Provide the (x, y) coordinate of the cell's center where the given text is located.  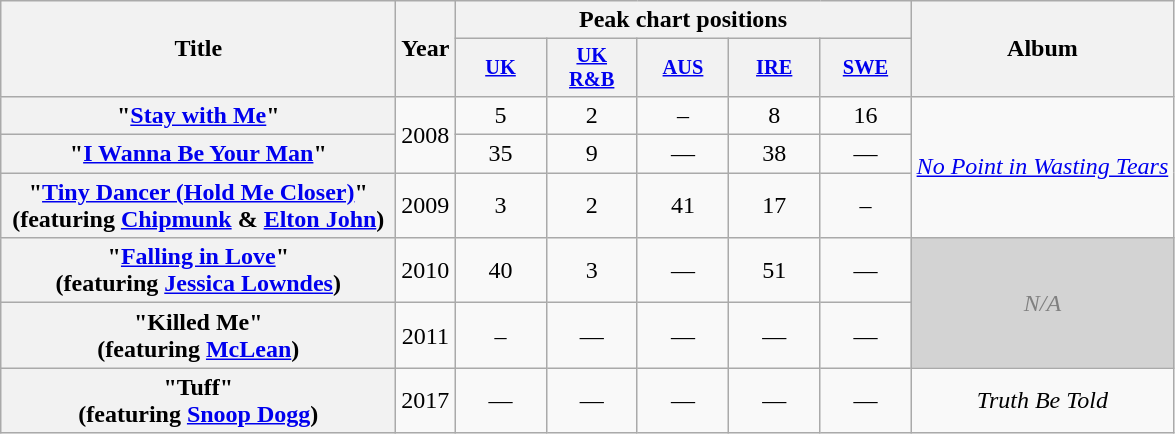
"Falling in Love" (featuring Jessica Lowndes) (198, 270)
"Stay with Me" (198, 115)
No Point in Wasting Tears (1042, 166)
Year (426, 49)
17 (774, 206)
2010 (426, 270)
IRE (774, 68)
Truth Be Told (1042, 400)
Title (198, 49)
Peak chart positions (683, 20)
N/A (1042, 303)
9 (592, 154)
51 (774, 270)
16 (866, 115)
5 (500, 115)
35 (500, 154)
UK (500, 68)
"I Wanna Be Your Man" (198, 154)
"Tuff" (featuring Snoop Dogg) (198, 400)
Album (1042, 49)
2011 (426, 336)
"Killed Me"(featuring McLean) (198, 336)
2017 (426, 400)
38 (774, 154)
8 (774, 115)
SWE (866, 68)
UKR&B (592, 68)
AUS (682, 68)
40 (500, 270)
41 (682, 206)
2009 (426, 206)
2008 (426, 134)
"Tiny Dancer (Hold Me Closer)" (featuring Chipmunk & Elton John) (198, 206)
